Find where the given text appears and provide that cell's center as [x, y] coordinate. 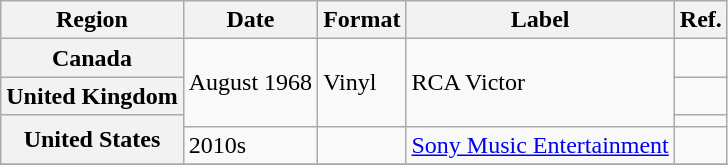
Canada [92, 58]
Label [540, 20]
Sony Music Entertainment [540, 145]
RCA Victor [540, 82]
United Kingdom [92, 96]
Date [250, 20]
Region [92, 20]
2010s [250, 145]
Vinyl [362, 82]
August 1968 [250, 82]
United States [92, 140]
Ref. [700, 20]
Format [362, 20]
